Detect which cell encompasses the target text, then output its (X, Y) center coordinate. 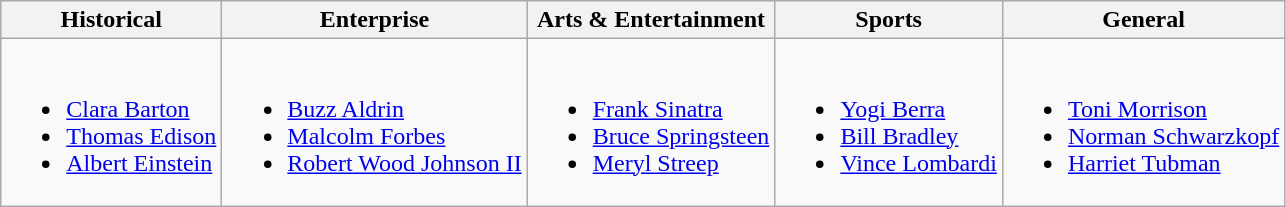
Clara BartonThomas EdisonAlbert Einstein (112, 122)
Sports (889, 20)
Enterprise (374, 20)
Toni MorrisonNorman SchwarzkopfHarriet Tubman (1143, 122)
Yogi BerraBill BradleyVince Lombardi (889, 122)
General (1143, 20)
Buzz AldrinMalcolm ForbesRobert Wood Johnson II (374, 122)
Historical (112, 20)
Arts & Entertainment (651, 20)
Frank SinatraBruce SpringsteenMeryl Streep (651, 122)
